Return [x, y] of the center of cell containing provided text 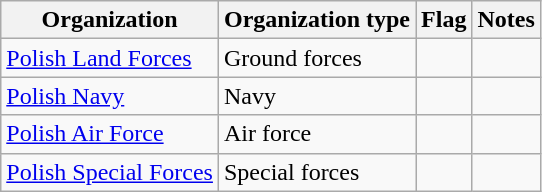
Polish Special Forces [110, 172]
Special forces [316, 172]
Organization [110, 20]
Polish Air Force [110, 134]
Flag [444, 20]
Ground forces [316, 58]
Navy [316, 96]
Organization type [316, 20]
Notes [506, 20]
Polish Land Forces [110, 58]
Air force [316, 134]
Polish Navy [110, 96]
